Scan for the cell matching the given text and deliver its (x, y) coordinate at center. 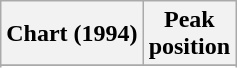
Peakposition (189, 34)
Chart (1994) (72, 34)
